Output the (X, Y) coordinate of the center of the cell containing the given text.  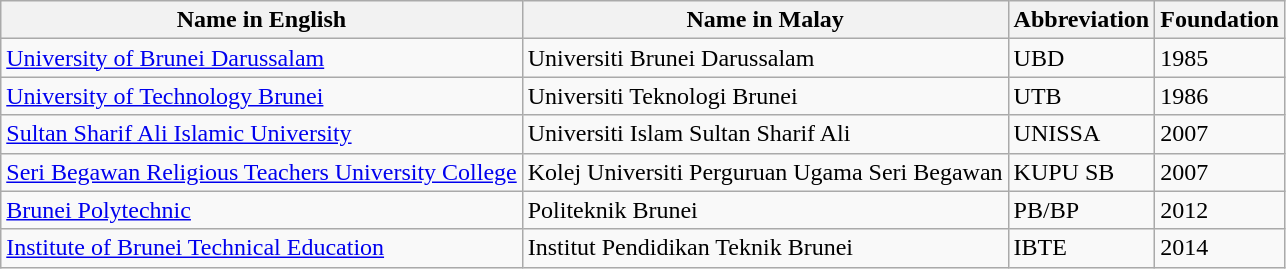
Institut Pendidikan Teknik Brunei (765, 248)
Universiti Islam Sultan Sharif Ali (765, 134)
Sultan Sharif Ali Islamic University (262, 134)
PB/BP (1082, 210)
Abbreviation (1082, 20)
1985 (1220, 58)
UBD (1082, 58)
Foundation (1220, 20)
University of Brunei Darussalam (262, 58)
IBTE (1082, 248)
UNISSA (1082, 134)
Universiti Brunei Darussalam (765, 58)
Kolej Universiti Perguruan Ugama Seri Begawan (765, 172)
KUPU SB (1082, 172)
Seri Begawan Religious Teachers University College (262, 172)
Name in Malay (765, 20)
Politeknik Brunei (765, 210)
Institute of Brunei Technical Education (262, 248)
UTB (1082, 96)
2014 (1220, 248)
2012 (1220, 210)
Name in English (262, 20)
University of Technology Brunei (262, 96)
Universiti Teknologi Brunei (765, 96)
Brunei Polytechnic (262, 210)
1986 (1220, 96)
